Locate the cell with the specified text and output its [X, Y] center coordinate. 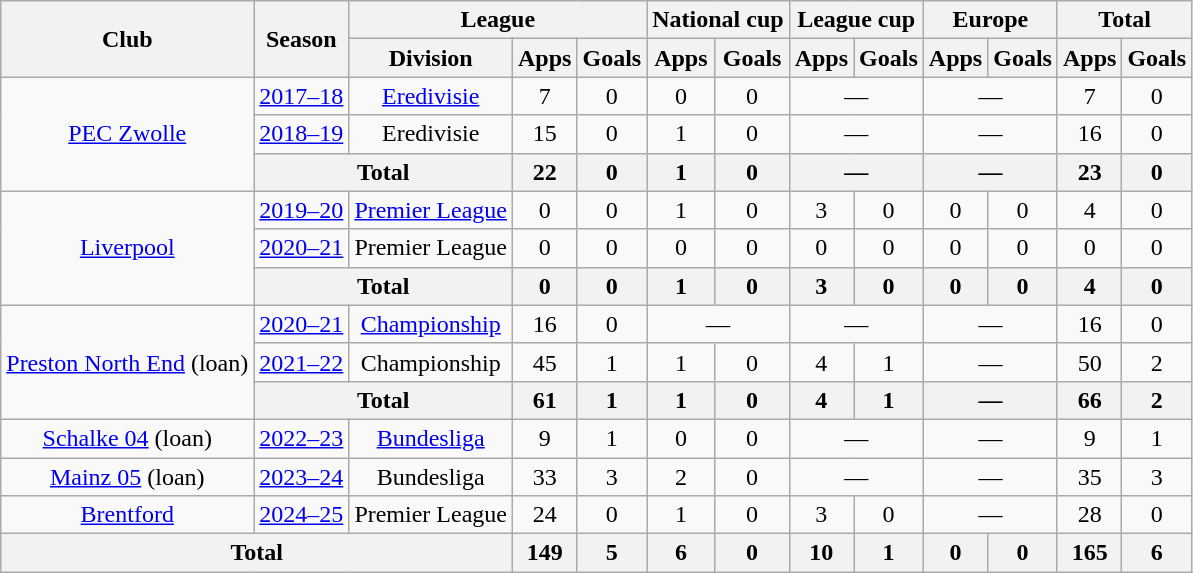
Brentford [128, 515]
League cup [856, 20]
Liverpool [128, 248]
Mainz 05 (loan) [128, 477]
45 [545, 362]
50 [1089, 362]
5 [612, 553]
61 [545, 400]
165 [1089, 553]
35 [1089, 477]
2022–23 [302, 438]
2017–18 [302, 96]
66 [1089, 400]
Schalke 04 (loan) [128, 438]
Club [128, 39]
15 [545, 134]
Preston North End (loan) [128, 362]
2023–24 [302, 477]
23 [1089, 172]
33 [545, 477]
2018–19 [302, 134]
League [498, 20]
22 [545, 172]
149 [545, 553]
28 [1089, 515]
2021–22 [302, 362]
Europe [990, 20]
24 [545, 515]
2019–20 [302, 210]
2024–25 [302, 515]
Division [431, 58]
Season [302, 39]
10 [821, 553]
PEC Zwolle [128, 134]
National cup [718, 20]
